For the text-containing cell, return its midpoint in (x, y) coordinate format. 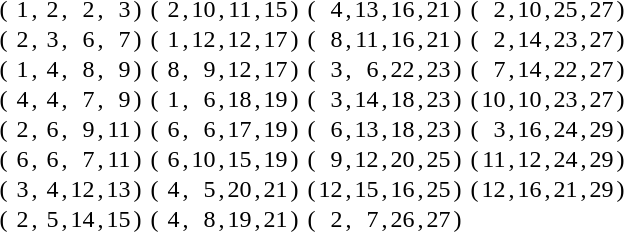
5 (204, 189)
